Identify which cell holds the provided text, then report its (x, y) central coordinate. 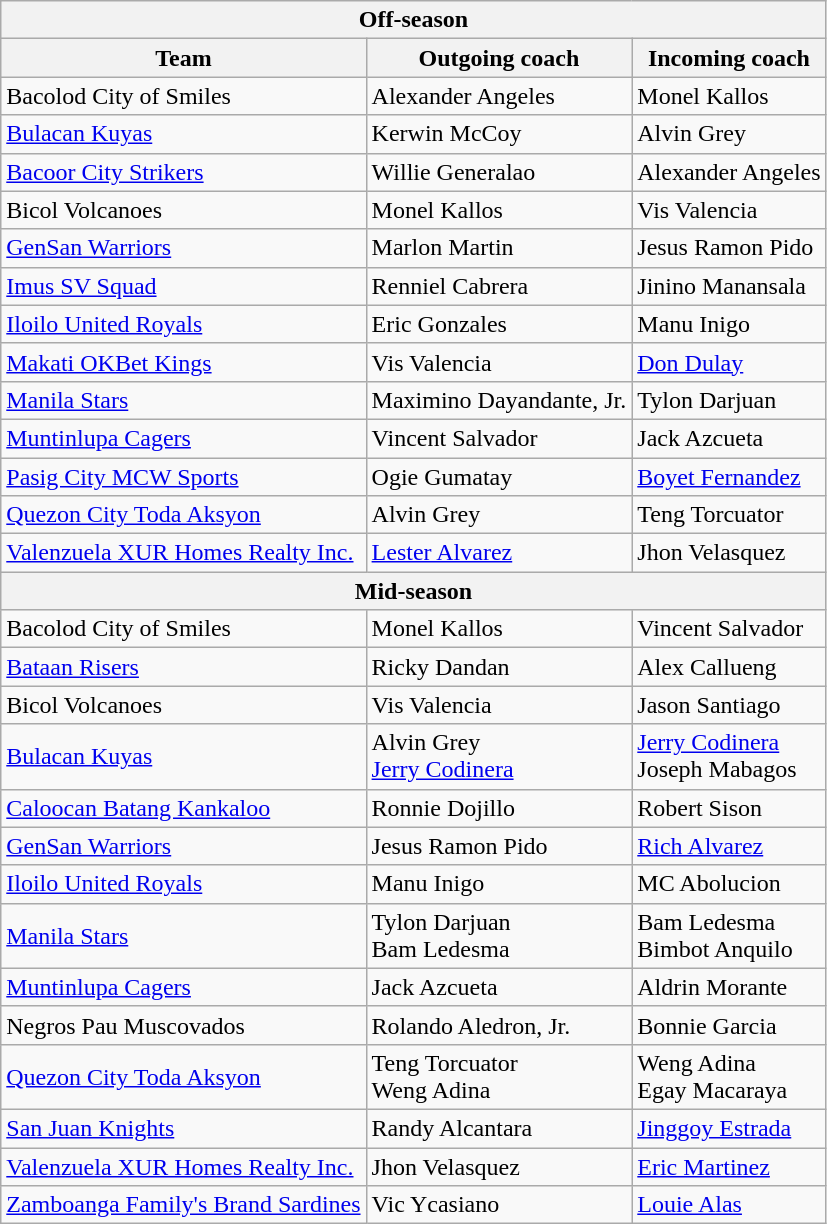
Caloocan Batang Kankaloo (184, 808)
Incoming coach (729, 58)
Teng Torcuator Weng Adina (499, 1076)
Eric Gonzales (499, 324)
Bam Ledesma Bimbot Anquilo (729, 936)
Bacoor City Strikers (184, 172)
Willie Generalao (499, 172)
Team (184, 58)
Teng Torcuator (729, 515)
Jinggoy Estrada (729, 1128)
Vic Ycasiano (499, 1205)
San Juan Knights (184, 1128)
Tylon Darjuan (729, 400)
Randy Alcantara (499, 1128)
Jerry Codinera Joseph Mabagos (729, 756)
Tylon Darjuan Bam Ledesma (499, 936)
Negros Pau Muscovados (184, 1025)
Zamboanga Family's Brand Sardines (184, 1205)
Don Dulay (729, 362)
Bonnie Garcia (729, 1025)
Alex Callueng (729, 667)
Ricky Dandan (499, 667)
Jason Santiago (729, 705)
Maximino Dayandante, Jr. (499, 400)
Makati OKBet Kings (184, 362)
Outgoing coach (499, 58)
Weng Adina Egay Macaraya (729, 1076)
Bataan Risers (184, 667)
Imus SV Squad (184, 286)
Ronnie Dojillo (499, 808)
Kerwin McCoy (499, 134)
Off-season (414, 20)
Aldrin Morante (729, 987)
Lester Alvarez (499, 553)
Robert Sison (729, 808)
Ogie Gumatay (499, 477)
Renniel Cabrera (499, 286)
Alvin Grey Jerry Codinera (499, 756)
Marlon Martin (499, 248)
Louie Alas (729, 1205)
Pasig City MCW Sports (184, 477)
Jinino Manansala (729, 286)
Rolando Aledron, Jr. (499, 1025)
MC Abolucion (729, 884)
Mid-season (414, 591)
Boyet Fernandez (729, 477)
Eric Martinez (729, 1167)
Rich Alvarez (729, 846)
